Determine the [X, Y] coordinate at the center of the cell enclosing the given text.  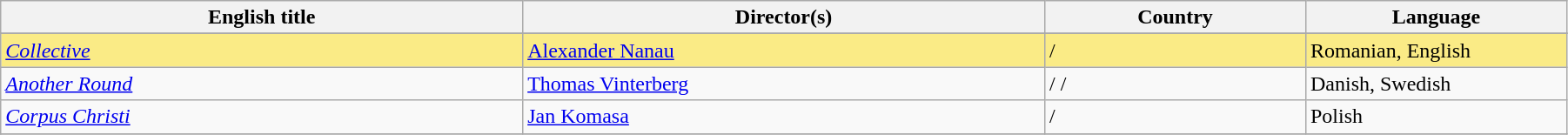
/ / [1176, 84]
Country [1176, 17]
Another Round [262, 84]
English title [262, 17]
Romanian, English [1436, 51]
Alexander Nanau [784, 51]
Danish, Swedish [1436, 84]
Collective [262, 51]
Corpus Christi [262, 117]
Language [1436, 17]
Director(s) [784, 17]
Jan Komasa [784, 117]
Thomas Vinterberg [784, 84]
Polish [1436, 117]
